Search for the cell housing the specified text and yield its [x, y] center coordinate. 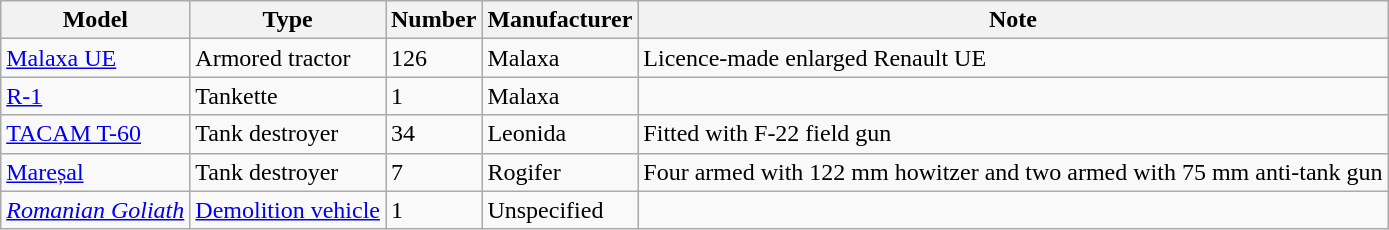
Armored tractor [288, 58]
Mareșal [96, 172]
Romanian Goliath [96, 210]
Type [288, 20]
R-1 [96, 96]
Unspecified [560, 210]
Model [96, 20]
Tankette [288, 96]
Rogifer [560, 172]
Number [434, 20]
34 [434, 134]
Leonida [560, 134]
7 [434, 172]
Manufacturer [560, 20]
Malaxa UE [96, 58]
Demolition vehicle [288, 210]
126 [434, 58]
Four armed with 122 mm howitzer and two armed with 75 mm anti-tank gun [1013, 172]
Note [1013, 20]
Licence-made enlarged Renault UE [1013, 58]
TACAM T-60 [96, 134]
Fitted with F-22 field gun [1013, 134]
